Pinpoint the cell where the given text exists, returning its (X, Y) midpoint coordinate. 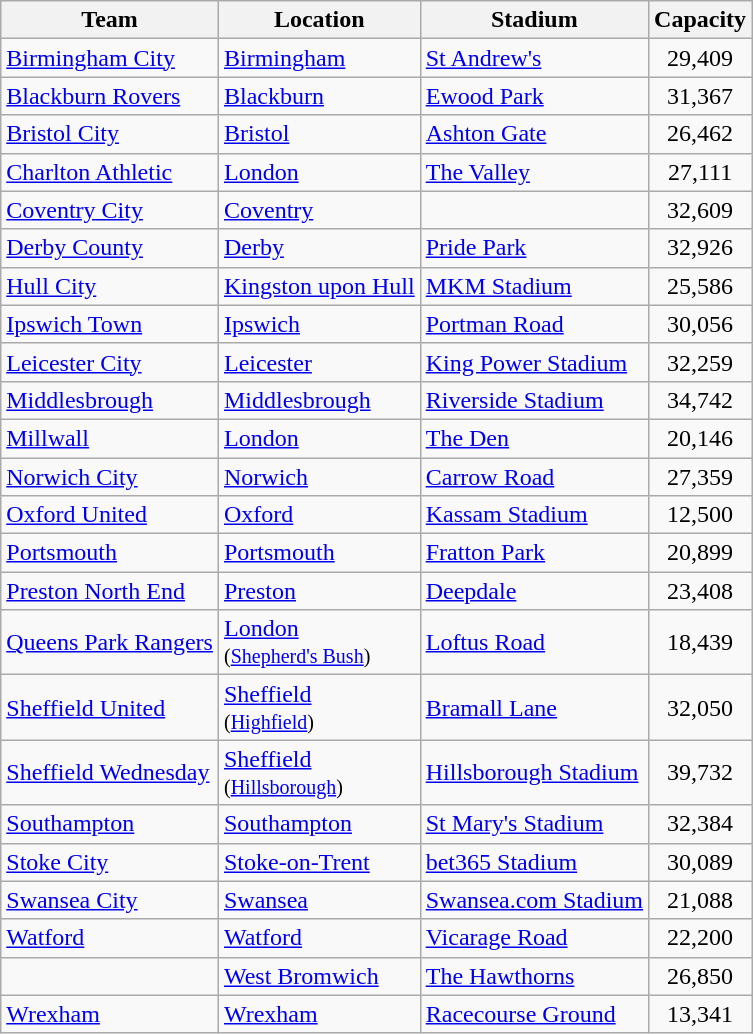
The Den (534, 438)
Racecourse Ground (534, 1014)
Hull City (110, 286)
Oxford (319, 515)
West Bromwich (319, 976)
London (Shepherd's Bush) (319, 642)
Stadium (534, 20)
Team (110, 20)
St Andrew's (534, 58)
18,439 (700, 642)
bet365 Stadium (534, 862)
Preston (319, 591)
Charlton Athletic (110, 172)
Ipswich Town (110, 324)
23,408 (700, 591)
Swansea.com Stadium (534, 900)
MKM Stadium (534, 286)
King Power Stadium (534, 362)
Sheffield Wednesday (110, 772)
Ashton Gate (534, 134)
Carrow Road (534, 477)
32,259 (700, 362)
Queens Park Rangers (110, 642)
Bristol City (110, 134)
Sheffield (Highfield) (319, 708)
Portman Road (534, 324)
Fratton Park (534, 553)
Coventry City (110, 210)
25,586 (700, 286)
Norwich City (110, 477)
Riverside Stadium (534, 400)
32,609 (700, 210)
Bramall Lane (534, 708)
Birmingham City (110, 58)
27,111 (700, 172)
13,341 (700, 1014)
21,088 (700, 900)
Swansea (319, 900)
Preston North End (110, 591)
12,500 (700, 515)
Stoke City (110, 862)
Stoke-on-Trent (319, 862)
Norwich (319, 477)
Loftus Road (534, 642)
30,089 (700, 862)
Location (319, 20)
32,050 (700, 708)
27,359 (700, 477)
Deepdale (534, 591)
Sheffield United (110, 708)
Bristol (319, 134)
32,384 (700, 824)
Oxford United (110, 515)
Coventry (319, 210)
26,462 (700, 134)
The Valley (534, 172)
Derby County (110, 248)
Hillsborough Stadium (534, 772)
Kingston upon Hull (319, 286)
The Hawthorns (534, 976)
Ipswich (319, 324)
Vicarage Road (534, 938)
Capacity (700, 20)
32,926 (700, 248)
34,742 (700, 400)
Birmingham (319, 58)
Blackburn (319, 96)
Pride Park (534, 248)
Derby (319, 248)
30,056 (700, 324)
26,850 (700, 976)
39,732 (700, 772)
Blackburn Rovers (110, 96)
22,200 (700, 938)
Millwall (110, 438)
Ewood Park (534, 96)
Kassam Stadium (534, 515)
20,146 (700, 438)
Swansea City (110, 900)
Leicester (319, 362)
St Mary's Stadium (534, 824)
Leicester City (110, 362)
20,899 (700, 553)
29,409 (700, 58)
31,367 (700, 96)
Sheffield (Hillsborough) (319, 772)
